Provide the (X, Y) coordinate of the cell's center where the given text is located.  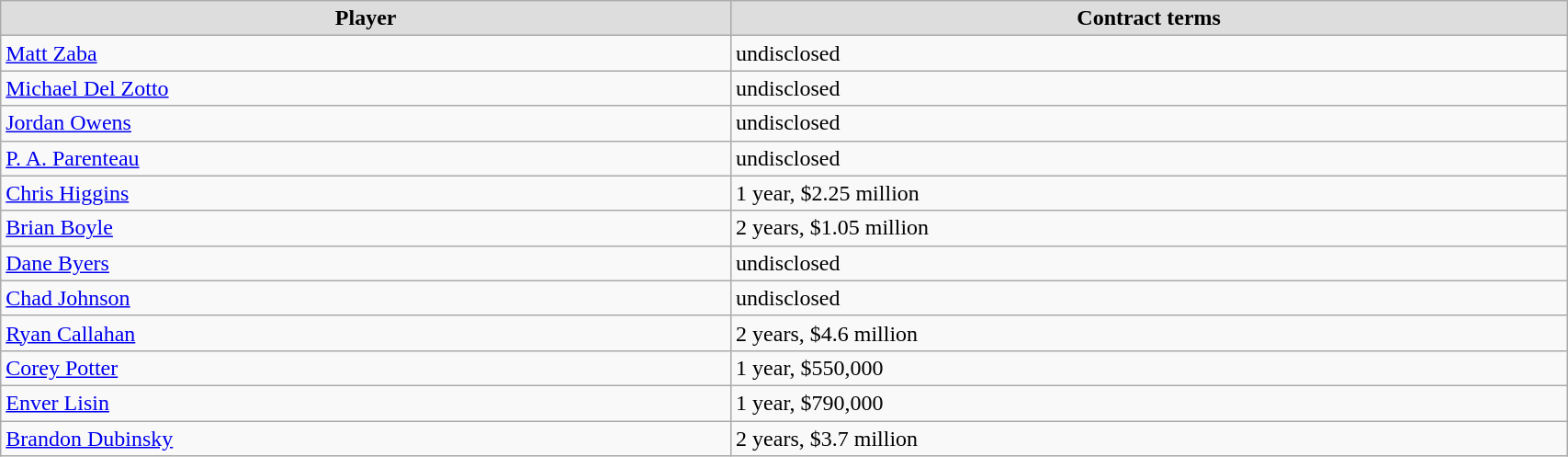
2 years, $4.6 million (1149, 333)
Matt Zaba (366, 53)
1 year, $2.25 million (1149, 193)
1 year, $550,000 (1149, 368)
Jordan Owens (366, 123)
Contract terms (1149, 18)
P. A. Parenteau (366, 158)
Ryan Callahan (366, 333)
Enver Lisin (366, 403)
Brian Boyle (366, 228)
Chris Higgins (366, 193)
Dane Byers (366, 263)
Corey Potter (366, 368)
2 years, $3.7 million (1149, 439)
Brandon Dubinsky (366, 439)
Chad Johnson (366, 298)
1 year, $790,000 (1149, 403)
Player (366, 18)
Michael Del Zotto (366, 88)
2 years, $1.05 million (1149, 228)
